Pinpoint the cell where the given text exists, returning its (x, y) midpoint coordinate. 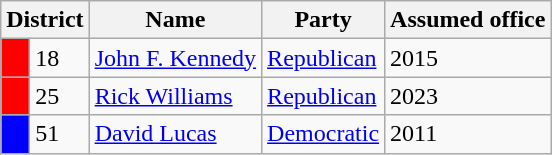
2015 (468, 58)
Democratic (324, 134)
Party (324, 20)
Name (175, 20)
Assumed office (468, 20)
51 (60, 134)
District (45, 20)
2023 (468, 96)
David Lucas (175, 134)
18 (60, 58)
25 (60, 96)
John F. Kennedy (175, 58)
2011 (468, 134)
Rick Williams (175, 96)
